From the cell containing the given text, extract its center point as (x, y) coordinate. 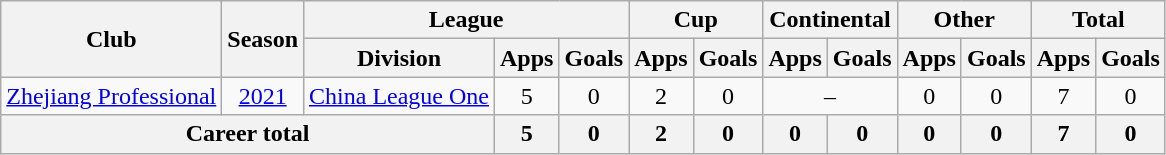
Cup (696, 20)
Career total (248, 134)
2021 (263, 96)
China League One (400, 96)
Division (400, 58)
Total (1098, 20)
Club (112, 39)
Zhejiang Professional (112, 96)
Other (964, 20)
League (466, 20)
Season (263, 39)
– (830, 96)
Continental (830, 20)
